Return (x, y) of the center of cell containing provided text 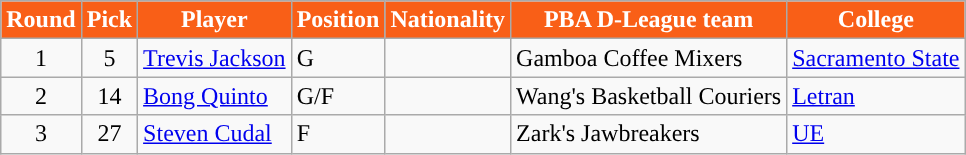
Pick (109, 20)
College (876, 20)
Position (338, 20)
UE (876, 134)
14 (109, 96)
PBA D-League team (649, 20)
Bong Quinto (215, 96)
Sacramento State (876, 58)
2 (41, 96)
Trevis Jackson (215, 58)
Player (215, 20)
Nationality (448, 20)
G (338, 58)
1 (41, 58)
Wang's Basketball Couriers (649, 96)
Letran (876, 96)
3 (41, 134)
27 (109, 134)
Round (41, 20)
G/F (338, 96)
Zark's Jawbreakers (649, 134)
Gamboa Coffee Mixers (649, 58)
Steven Cudal (215, 134)
F (338, 134)
5 (109, 58)
